Detect which cell encompasses the target text, then output its [x, y] center coordinate. 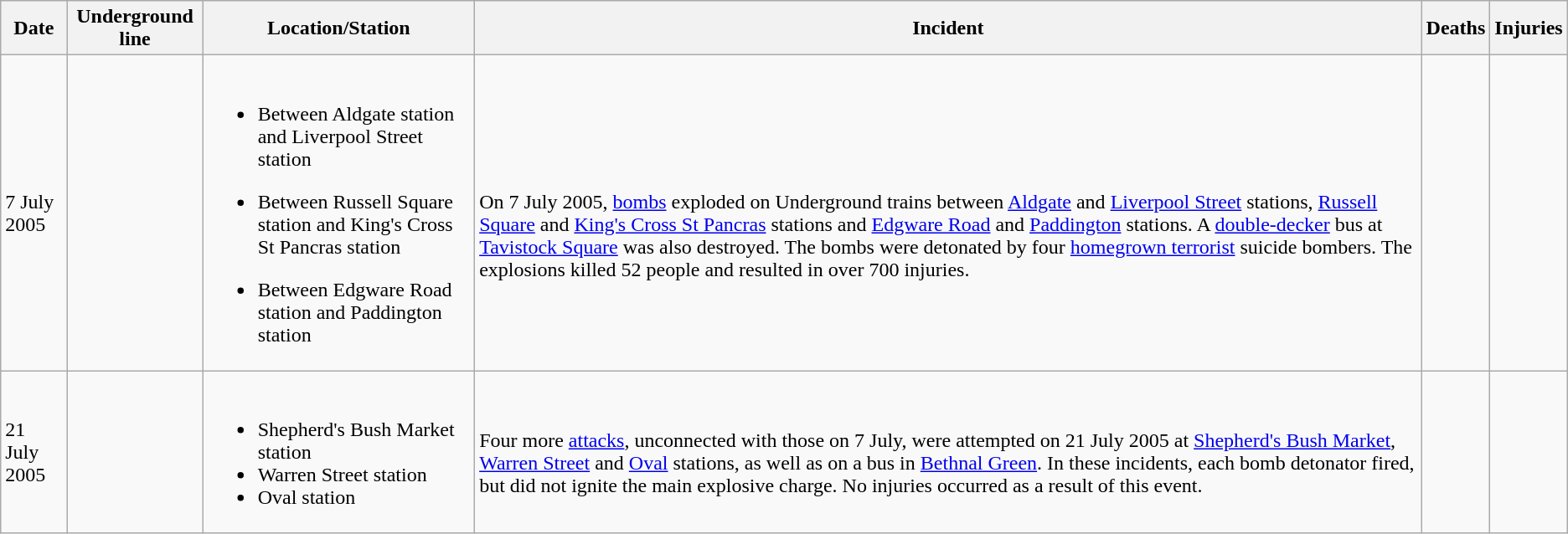
Injuries [1529, 28]
Deaths [1456, 28]
21 July 2005 [34, 452]
Date [34, 28]
Shepherd's Bush Market stationWarren Street stationOval station [338, 452]
Underground line [135, 28]
Incident [948, 28]
Location/Station [338, 28]
7 July 2005 [34, 213]
